Locate the cell with the specified text and output its (x, y) center coordinate. 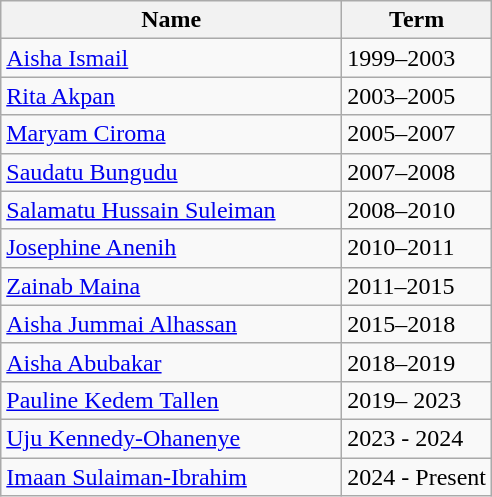
Aisha Ismail (172, 58)
Saudatu Bungudu (172, 172)
2015–2018 (417, 324)
Josephine Anenih (172, 248)
Uju Kennedy-Ohanenye (172, 438)
2005–2007 (417, 134)
Maryam Ciroma (172, 134)
Zainab Maina (172, 286)
Pauline Kedem Tallen (172, 400)
Aisha Abubakar (172, 362)
2003–2005 (417, 96)
Aisha Jummai Alhassan (172, 324)
Salamatu Hussain Suleiman (172, 210)
2018–2019 (417, 362)
2019– 2023 (417, 400)
2010–2011 (417, 248)
Term (417, 20)
Rita Akpan (172, 96)
Imaan Sulaiman-Ibrahim (172, 477)
Name (172, 20)
1999–2003 (417, 58)
2023 - 2024 (417, 438)
2011–2015 (417, 286)
2024 - Present (417, 477)
2008–2010 (417, 210)
2007–2008 (417, 172)
